Determine the [X, Y] coordinate at the center of the cell enclosing the given text.  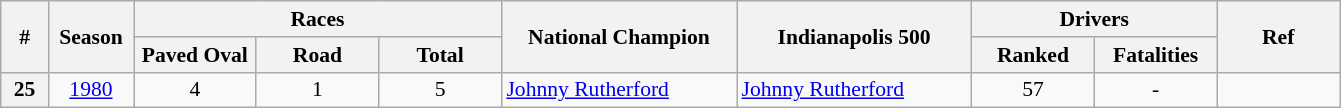
- [1156, 90]
Fatalities [1156, 55]
25 [25, 90]
Races [318, 19]
Total [440, 55]
4 [196, 90]
Ranked [1034, 55]
Ref [1278, 36]
57 [1034, 90]
Indianapolis 500 [854, 36]
National Champion [618, 36]
# [25, 36]
5 [440, 90]
Paved Oval [196, 55]
1 [318, 90]
Season [90, 36]
Road [318, 55]
1980 [90, 90]
Drivers [1094, 19]
